Return the (x, y) coordinate for the center point of the cell that contains the specified text.  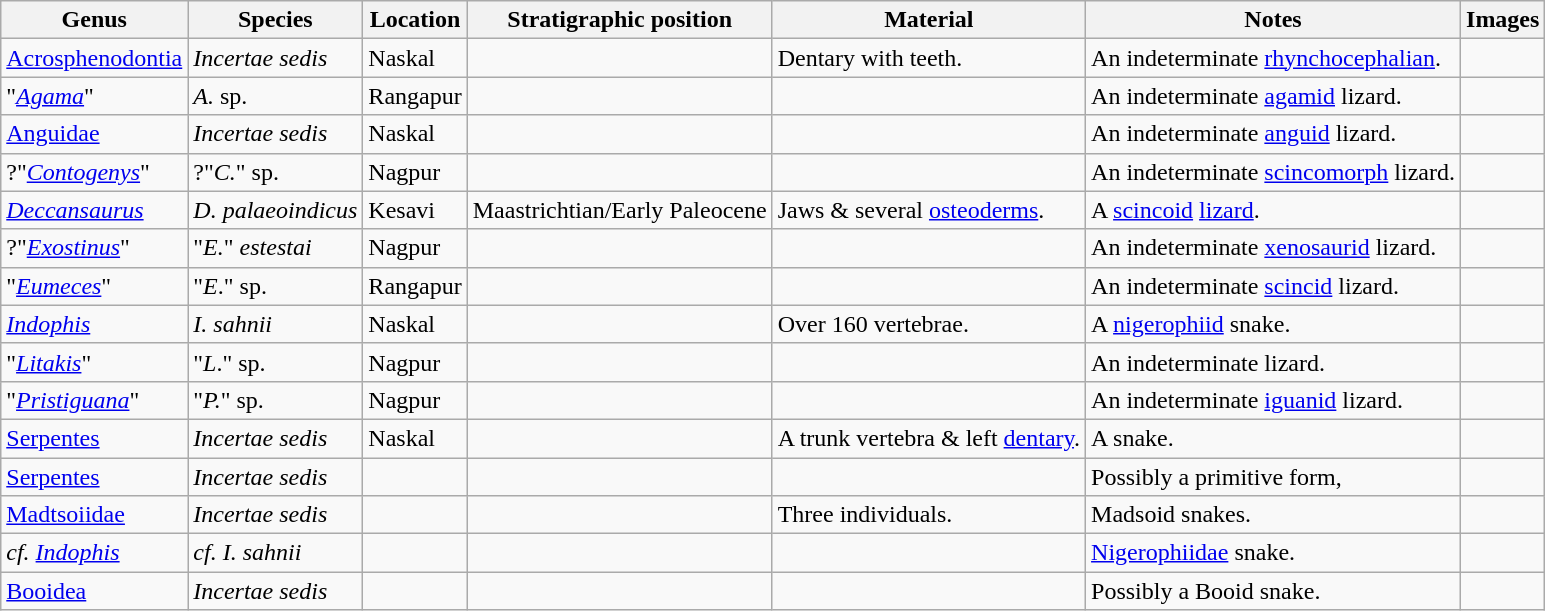
Indophis (94, 324)
Deccansaurus (94, 210)
An indeterminate lizard. (1274, 362)
Notes (1274, 20)
Three individuals. (928, 515)
Possibly a Booid snake. (1274, 591)
Genus (94, 20)
?"Contogenys" (94, 172)
cf. Indophis (94, 553)
Jaws & several osteoderms. (928, 210)
Possibly a primitive form, (1274, 477)
Species (276, 20)
An indeterminate xenosaurid lizard. (1274, 248)
A nigerophiid snake. (1274, 324)
Booidea (94, 591)
A. sp. (276, 96)
"Pristiguana" (94, 400)
Location (415, 20)
A snake. (1274, 438)
An indeterminate anguid lizard. (1274, 134)
?"Exostinus" (94, 248)
A scincoid lizard. (1274, 210)
Maastrichtian/Early Paleocene (620, 210)
Dentary with teeth. (928, 58)
An indeterminate iguanid lizard. (1274, 400)
Kesavi (415, 210)
"E." sp. (276, 286)
Madsoid snakes. (1274, 515)
I. sahnii (276, 324)
D. palaeoindicus (276, 210)
Acrosphenodontia (94, 58)
Madtsoiidae (94, 515)
Nigerophiidae snake. (1274, 553)
"L." sp. (276, 362)
Material (928, 20)
An indeterminate scincid lizard. (1274, 286)
"Eumeces" (94, 286)
Anguidae (94, 134)
An indeterminate rhynchocephalian. (1274, 58)
A trunk vertebra & left dentary. (928, 438)
An indeterminate agamid lizard. (1274, 96)
"E." estestai (276, 248)
An indeterminate scincomorph lizard. (1274, 172)
?"C." sp. (276, 172)
"Litakis" (94, 362)
Images (1503, 20)
cf. I. sahnii (276, 553)
Over 160 vertebrae. (928, 324)
"P." sp. (276, 400)
"Agama" (94, 96)
Stratigraphic position (620, 20)
